Search for the cell housing the specified text and yield its (X, Y) center coordinate. 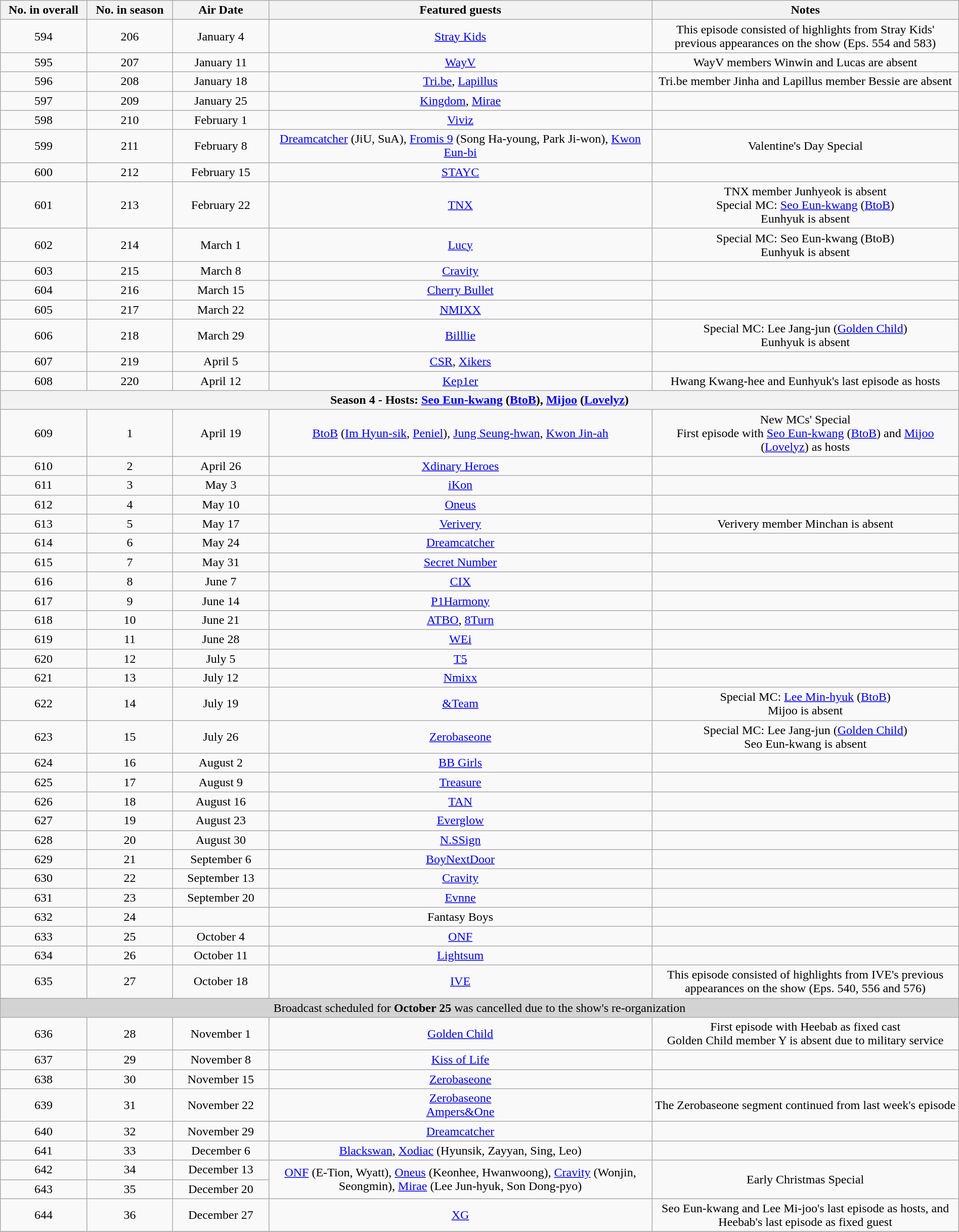
July 19 (221, 704)
210 (129, 120)
Billlie (460, 336)
October 4 (221, 936)
Secret Number (460, 562)
BtoB (Im Hyun-sik, Peniel), Jung Seung-hwan, Kwon Jin-ah (460, 433)
20 (129, 840)
630 (43, 878)
July 5 (221, 658)
&Team (460, 704)
May 31 (221, 562)
ONF (460, 936)
613 (43, 524)
607 (43, 362)
9 (129, 601)
627 (43, 821)
iKon (460, 485)
WayV members Winwin and Lucas are absent (805, 62)
29 (129, 1060)
616 (43, 581)
Viviz (460, 120)
November 29 (221, 1131)
643 (43, 1189)
July 12 (221, 678)
May 10 (221, 504)
2 (129, 466)
N.SSign (460, 840)
617 (43, 601)
April 19 (221, 433)
July 26 (221, 737)
622 (43, 704)
605 (43, 309)
206 (129, 36)
Special MC: Lee Min-hyuk (BtoB)Mijoo is absent (805, 704)
25 (129, 936)
33 (129, 1151)
Golden Child (460, 1034)
626 (43, 801)
T5 (460, 658)
216 (129, 290)
16 (129, 763)
August 9 (221, 782)
609 (43, 433)
35 (129, 1189)
640 (43, 1131)
No. in overall (43, 10)
Special MC: Seo Eun-kwang (BtoB)Eunhyuk is absent (805, 245)
27 (129, 982)
633 (43, 936)
XG (460, 1215)
TAN (460, 801)
598 (43, 120)
602 (43, 245)
211 (129, 146)
Verivery member Minchan is absent (805, 524)
February 22 (221, 205)
603 (43, 271)
August 2 (221, 763)
213 (129, 205)
Kep1er (460, 381)
13 (129, 678)
Valentine's Day Special (805, 146)
31 (129, 1105)
ATBO, 8Turn (460, 620)
594 (43, 36)
Tri.be member Jinha and Lapillus member Bessie are absent (805, 81)
May 17 (221, 524)
CSR, Xikers (460, 362)
1 (129, 433)
P1Harmony (460, 601)
23 (129, 898)
March 22 (221, 309)
28 (129, 1034)
217 (129, 309)
June 14 (221, 601)
BB Girls (460, 763)
611 (43, 485)
628 (43, 840)
219 (129, 362)
IVE (460, 982)
604 (43, 290)
208 (129, 81)
November 22 (221, 1105)
September 13 (221, 878)
March 15 (221, 290)
10 (129, 620)
620 (43, 658)
615 (43, 562)
CIX (460, 581)
April 26 (221, 466)
December 27 (221, 1215)
June 7 (221, 581)
4 (129, 504)
618 (43, 620)
629 (43, 859)
Dreamcatcher (JiU, SuA), Fromis 9 (Song Ha-young, Park Ji-won), Kwon Eun-bi (460, 146)
5 (129, 524)
625 (43, 782)
No. in season (129, 10)
595 (43, 62)
November 8 (221, 1060)
214 (129, 245)
August 16 (221, 801)
TNX (460, 205)
Lightsum (460, 955)
621 (43, 678)
215 (129, 271)
Everglow (460, 821)
639 (43, 1105)
September 6 (221, 859)
TNX member Junhyeok is absentSpecial MC: Seo Eun-kwang (BtoB)Eunhyuk is absent (805, 205)
12 (129, 658)
623 (43, 737)
15 (129, 737)
34 (129, 1170)
599 (43, 146)
Seo Eun-kwang and Lee Mi-joo's last episode as hosts, and Heebab's last episode as fixed guest (805, 1215)
Air Date (221, 10)
8 (129, 581)
608 (43, 381)
218 (129, 336)
NMIXX (460, 309)
Treasure (460, 782)
January 18 (221, 81)
Nmixx (460, 678)
Oneus (460, 504)
619 (43, 639)
December 20 (221, 1189)
26 (129, 955)
212 (129, 172)
ONF (E-Tion, Wyatt), Oneus (Keonhee, Hwanwoong), Cravity (Wonjin, Seongmin), Mirae (Lee Jun-hyuk, Son Dong-pyo) (460, 1179)
Xdinary Heroes (460, 466)
Featured guests (460, 10)
32 (129, 1131)
February 1 (221, 120)
The Zerobaseone segment continued from last week's episode (805, 1105)
March 1 (221, 245)
24 (129, 917)
597 (43, 101)
Cherry Bullet (460, 290)
This episode consisted of highlights from Stray Kids' previous appearances on the show (Eps. 554 and 583) (805, 36)
596 (43, 81)
Notes (805, 10)
April 5 (221, 362)
December 13 (221, 1170)
600 (43, 172)
October 18 (221, 982)
636 (43, 1034)
7 (129, 562)
Tri.be, Lapillus (460, 81)
February 8 (221, 146)
May 24 (221, 543)
22 (129, 878)
644 (43, 1215)
635 (43, 982)
36 (129, 1215)
6 (129, 543)
11 (129, 639)
This episode consisted of highlights from IVE's previous appearances on the show (Eps. 540, 556 and 576) (805, 982)
601 (43, 205)
638 (43, 1079)
Blackswan, Xodiac (Hyunsik, Zayyan, Sing, Leo) (460, 1151)
January 11 (221, 62)
632 (43, 917)
June 21 (221, 620)
3 (129, 485)
Broadcast scheduled for October 25 was cancelled due to the show's re-organization (479, 1007)
Lucy (460, 245)
January 25 (221, 101)
November 15 (221, 1079)
Kiss of Life (460, 1060)
634 (43, 955)
Early Christmas Special (805, 1179)
642 (43, 1170)
Special MC: Lee Jang-jun (Golden Child)Eunhyuk is absent (805, 336)
January 4 (221, 36)
October 11 (221, 955)
610 (43, 466)
18 (129, 801)
Kingdom, Mirae (460, 101)
New MCs' SpecialFirst episode with Seo Eun-kwang (BtoB) and Mijoo (Lovelyz) as hosts (805, 433)
June 28 (221, 639)
May 3 (221, 485)
April 12 (221, 381)
February 15 (221, 172)
Season 4 - Hosts: Seo Eun-kwang (BtoB), Mijoo (Lovelyz) (479, 400)
Verivery (460, 524)
WayV (460, 62)
641 (43, 1151)
606 (43, 336)
December 6 (221, 1151)
624 (43, 763)
Special MC: Lee Jang-jun (Golden Child)Seo Eun-kwang is absent (805, 737)
First episode with Heebab as fixed castGolden Child member Y is absent due to military service (805, 1034)
Fantasy Boys (460, 917)
Stray Kids (460, 36)
14 (129, 704)
August 23 (221, 821)
30 (129, 1079)
17 (129, 782)
209 (129, 101)
March 8 (221, 271)
Evnne (460, 898)
19 (129, 821)
November 1 (221, 1034)
207 (129, 62)
631 (43, 898)
612 (43, 504)
September 20 (221, 898)
STAYC (460, 172)
21 (129, 859)
BoyNextDoor (460, 859)
August 30 (221, 840)
614 (43, 543)
March 29 (221, 336)
ZerobaseoneAmpers&One (460, 1105)
220 (129, 381)
Hwang Kwang-hee and Eunhyuk's last episode as hosts (805, 381)
WEi (460, 639)
637 (43, 1060)
